Output the (x, y) coordinate of the center of the cell containing the given text.  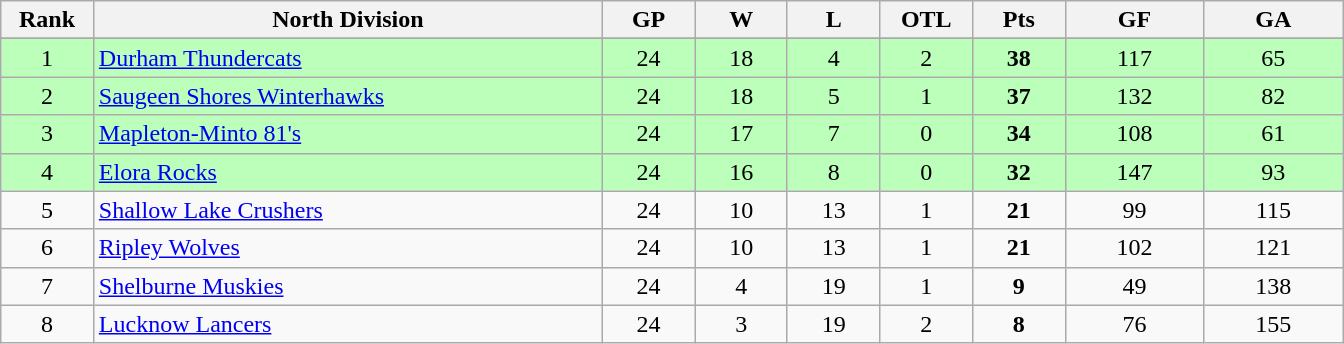
6 (48, 248)
132 (1134, 96)
38 (1020, 58)
155 (1274, 324)
GP (648, 20)
GA (1274, 20)
16 (742, 172)
76 (1134, 324)
138 (1274, 286)
34 (1020, 134)
Ripley Wolves (348, 248)
Saugeen Shores Winterhawks (348, 96)
37 (1020, 96)
9 (1020, 286)
61 (1274, 134)
108 (1134, 134)
Rank (48, 20)
GF (1134, 20)
147 (1134, 172)
117 (1134, 58)
32 (1020, 172)
Shelburne Muskies (348, 286)
82 (1274, 96)
17 (742, 134)
115 (1274, 210)
93 (1274, 172)
L (834, 20)
Elora Rocks (348, 172)
65 (1274, 58)
121 (1274, 248)
Durham Thundercats (348, 58)
49 (1134, 286)
OTL (926, 20)
W (742, 20)
102 (1134, 248)
99 (1134, 210)
Mapleton-Minto 81's (348, 134)
Lucknow Lancers (348, 324)
Pts (1020, 20)
North Division (348, 20)
Shallow Lake Crushers (348, 210)
